Find where the given text appears and provide that cell's center as [X, Y] coordinate. 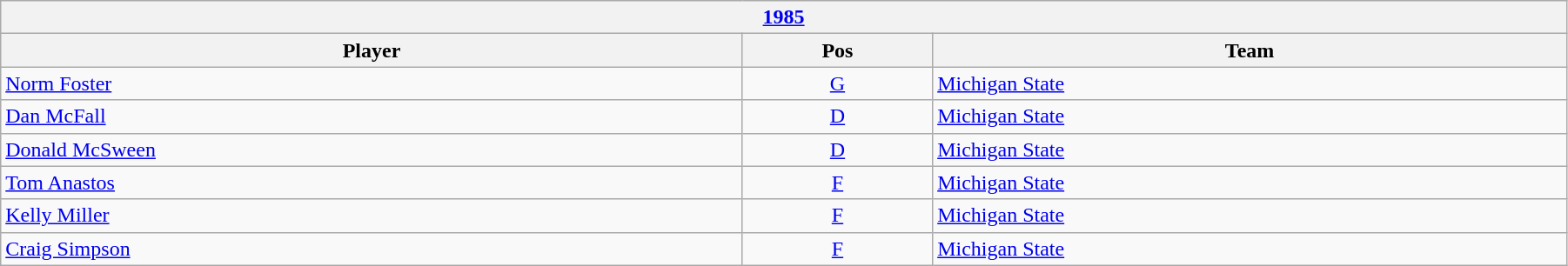
Craig Simpson [372, 249]
Tom Anastos [372, 183]
Kelly Miller [372, 216]
G [837, 83]
Team [1250, 50]
1985 [784, 17]
Pos [837, 50]
Donald McSween [372, 150]
Player [372, 50]
Dan McFall [372, 116]
Norm Foster [372, 83]
